From the cell containing the given text, extract its center point as [X, Y] coordinate. 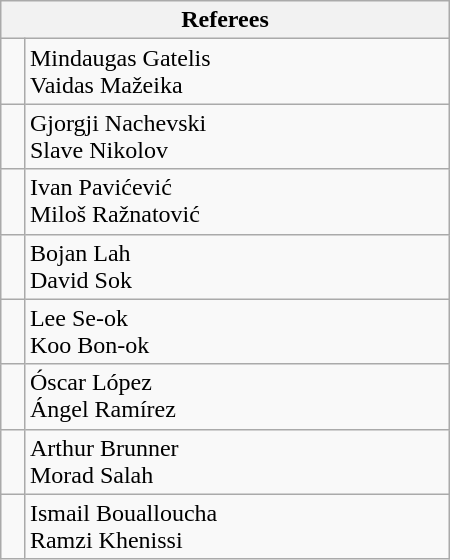
Lee Se-okKoo Bon-ok [236, 332]
Ivan PavićevićMiloš Ražnatović [236, 202]
Óscar LópezÁngel Ramírez [236, 396]
Bojan LahDavid Sok [236, 266]
Arthur BrunnerMorad Salah [236, 462]
Gjorgji NachevskiSlave Nikolov [236, 136]
Referees [225, 20]
Ismail BouallouchaRamzi Khenissi [236, 526]
Mindaugas GatelisVaidas Mažeika [236, 72]
